From the cell containing the given text, extract its center point as (X, Y) coordinate. 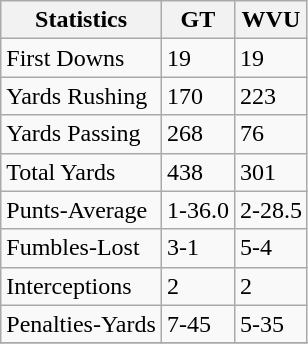
Penalties-Yards (82, 324)
Yards Passing (82, 134)
438 (198, 172)
GT (198, 20)
170 (198, 96)
Yards Rushing (82, 96)
Interceptions (82, 286)
2-28.5 (270, 210)
1-36.0 (198, 210)
Statistics (82, 20)
First Downs (82, 58)
268 (198, 134)
WVU (270, 20)
5-35 (270, 324)
301 (270, 172)
Punts-Average (82, 210)
Total Yards (82, 172)
7-45 (198, 324)
5-4 (270, 248)
223 (270, 96)
Fumbles-Lost (82, 248)
3-1 (198, 248)
76 (270, 134)
